Pinpoint the cell where the given text exists, returning its [X, Y] midpoint coordinate. 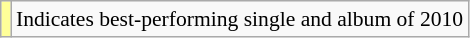
Indicates best-performing single and album of 2010 [240, 19]
